Identify which cell holds the provided text, then report its [x, y] central coordinate. 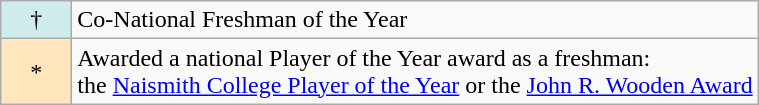
† [36, 20]
Awarded a national Player of the Year award as a freshman: the Naismith College Player of the Year or the John R. Wooden Award [415, 72]
Co-National Freshman of the Year [415, 20]
* [36, 72]
